Return (X, Y) of the center of cell containing provided text 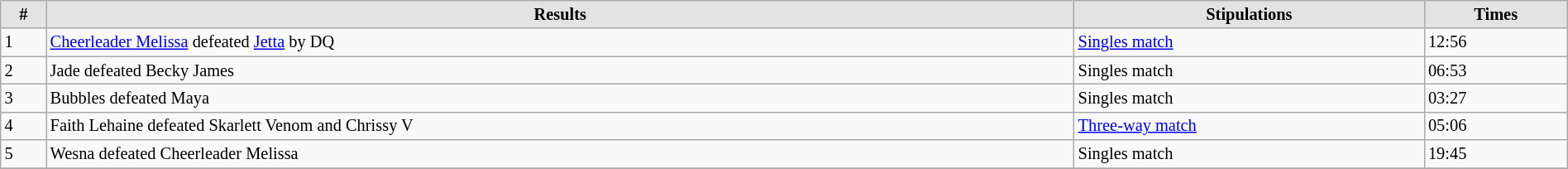
03:27 (1495, 98)
Bubbles defeated Maya (561, 98)
5 (23, 154)
Jade defeated Becky James (561, 70)
Times (1495, 14)
3 (23, 98)
19:45 (1495, 154)
06:53 (1495, 70)
Three-way match (1249, 126)
1 (23, 42)
Results (561, 14)
Cheerleader Melissa defeated Jetta by DQ (561, 42)
Wesna defeated Cheerleader Melissa (561, 154)
12:56 (1495, 42)
# (23, 14)
Faith Lehaine defeated Skarlett Venom and Chrissy V (561, 126)
Stipulations (1249, 14)
4 (23, 126)
2 (23, 70)
05:06 (1495, 126)
